Identify which cell holds the provided text, then report its (x, y) central coordinate. 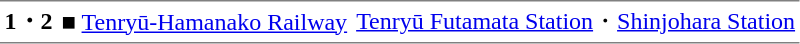
1・2 (28, 22)
Tenryū Futamata Station・Shinjohara Station (576, 22)
■ Tenryū-Hamanako Railway (204, 22)
